Search for the cell housing the specified text and yield its [X, Y] center coordinate. 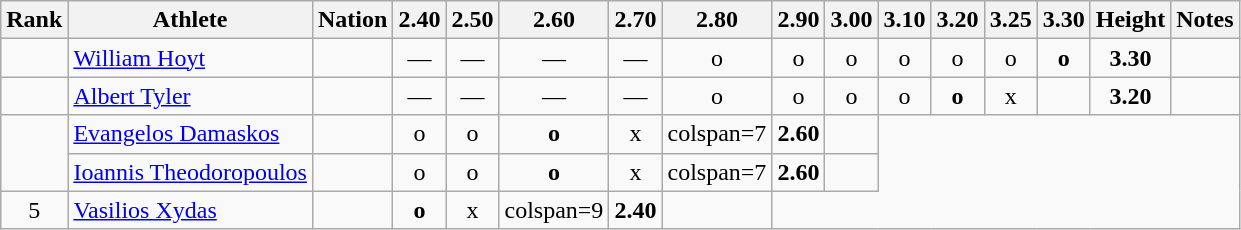
5 [34, 210]
Evangelos Damaskos [190, 134]
Ioannis Theodoropoulos [190, 172]
3.00 [852, 20]
Nation [352, 20]
Rank [34, 20]
2.50 [472, 20]
colspan=9 [554, 210]
William Hoyt [190, 58]
Height [1130, 20]
3.10 [904, 20]
Athlete [190, 20]
Vasilios Xydas [190, 210]
Albert Tyler [190, 96]
Notes [1205, 20]
2.80 [717, 20]
2.70 [636, 20]
3.25 [1010, 20]
2.90 [798, 20]
